Output the (X, Y) coordinate of the center of the cell containing the given text.  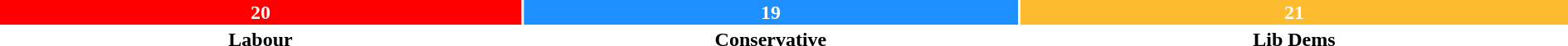
20 (261, 12)
19 (771, 12)
21 (1294, 12)
